Return (x, y) of the center of cell containing provided text 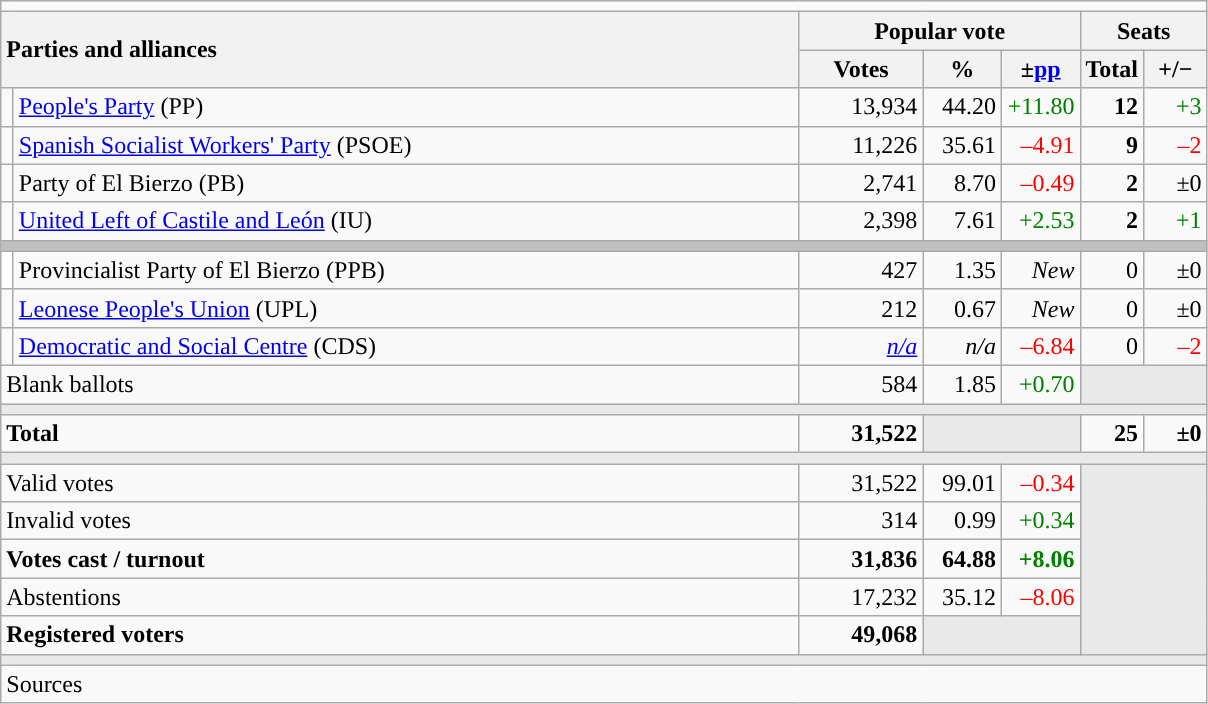
–0.34 (1040, 483)
Leonese People's Union (UPL) (406, 308)
Abstentions (400, 597)
United Left of Castile and León (IU) (406, 221)
1.85 (962, 384)
Sources (604, 684)
Registered voters (400, 635)
+3 (1176, 107)
+2.53 (1040, 221)
0.99 (962, 521)
+0.70 (1040, 384)
+/− (1176, 69)
Votes (861, 69)
Provincialist Party of El Bierzo (PPB) (406, 270)
Party of El Bierzo (PB) (406, 183)
31,836 (861, 559)
Parties and alliances (400, 50)
44.20 (962, 107)
64.88 (962, 559)
Spanish Socialist Workers' Party (PSOE) (406, 145)
People's Party (PP) (406, 107)
Invalid votes (400, 521)
2,398 (861, 221)
212 (861, 308)
427 (861, 270)
584 (861, 384)
Democratic and Social Centre (CDS) (406, 346)
17,232 (861, 597)
35.12 (962, 597)
–4.91 (1040, 145)
49,068 (861, 635)
+1 (1176, 221)
12 (1112, 107)
–8.06 (1040, 597)
11,226 (861, 145)
7.61 (962, 221)
99.01 (962, 483)
25 (1112, 434)
35.61 (962, 145)
13,934 (861, 107)
9 (1112, 145)
+8.06 (1040, 559)
Valid votes (400, 483)
±pp (1040, 69)
2,741 (861, 183)
314 (861, 521)
–6.84 (1040, 346)
+0.34 (1040, 521)
Blank ballots (400, 384)
8.70 (962, 183)
Votes cast / turnout (400, 559)
1.35 (962, 270)
+11.80 (1040, 107)
Popular vote (940, 31)
% (962, 69)
0.67 (962, 308)
Seats (1144, 31)
–0.49 (1040, 183)
